Output the (X, Y) coordinate of the center of the cell containing the given text.  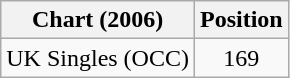
Chart (2006) (98, 20)
Position (241, 20)
169 (241, 58)
UK Singles (OCC) (98, 58)
